Capture the cell that displays the provided text and extract its [X, Y] central coordinate. 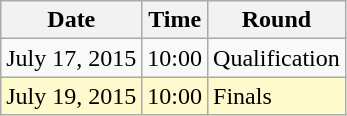
Finals [277, 96]
July 19, 2015 [72, 96]
Round [277, 20]
Time [175, 20]
July 17, 2015 [72, 58]
Date [72, 20]
Qualification [277, 58]
